Extract the (X, Y) coordinate from the center of the cell holding the provided text.  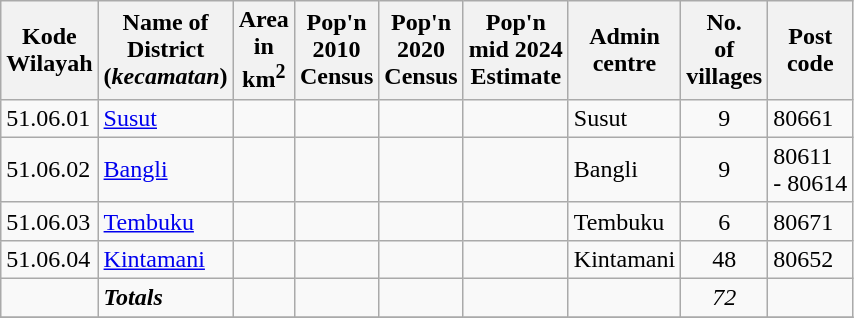
51.06.03 (50, 221)
Postcode (810, 50)
6 (724, 221)
80661 (810, 118)
Pop'n 2020Census (421, 50)
51.06.04 (50, 259)
80652 (810, 259)
Pop'n mid 2024Estimate (516, 50)
Name ofDistrict(kecamatan) (166, 50)
Kode Wilayah (50, 50)
51.06.02 (50, 170)
80671 (810, 221)
Areain km2 (264, 50)
80611 - 80614 (810, 170)
No.ofvillages (724, 50)
51.06.01 (50, 118)
72 (724, 298)
Admincentre (624, 50)
Pop'n 2010Census (336, 50)
Totals (166, 298)
48 (724, 259)
